From the cell containing the given text, extract its center point as (x, y) coordinate. 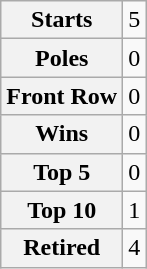
Front Row (62, 96)
Poles (62, 58)
Retired (62, 248)
Wins (62, 134)
1 (134, 210)
Top 5 (62, 172)
Top 10 (62, 210)
4 (134, 248)
5 (134, 20)
Starts (62, 20)
